Identify which cell holds the provided text, then report its [X, Y] central coordinate. 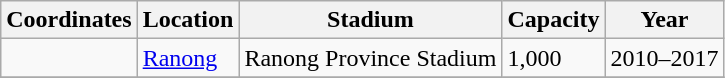
Coordinates [69, 20]
Stadium [370, 20]
Capacity [554, 20]
1,000 [554, 58]
Year [664, 20]
Ranong [188, 58]
Ranong Province Stadium [370, 58]
Location [188, 20]
2010–2017 [664, 58]
